Identify which cell holds the provided text, then report its (x, y) central coordinate. 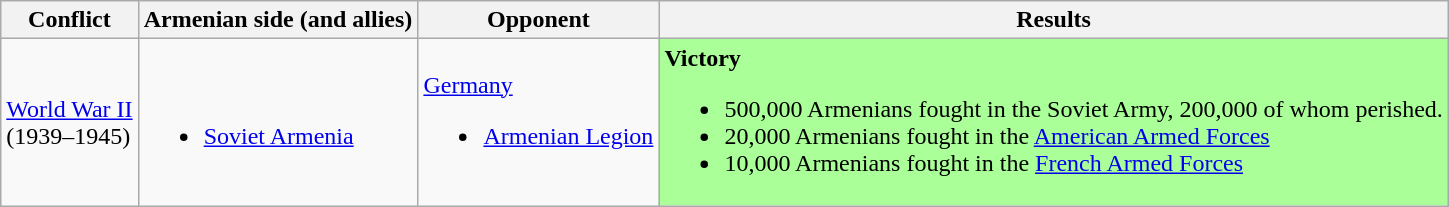
Results (1054, 20)
Soviet Armenia (278, 122)
Armenian side (and allies) (278, 20)
World War II (1939–1945) (70, 122)
Conflict (70, 20)
Germany Armenian Legion (538, 122)
Opponent (538, 20)
